For the text-containing cell, return its midpoint in (X, Y) coordinate format. 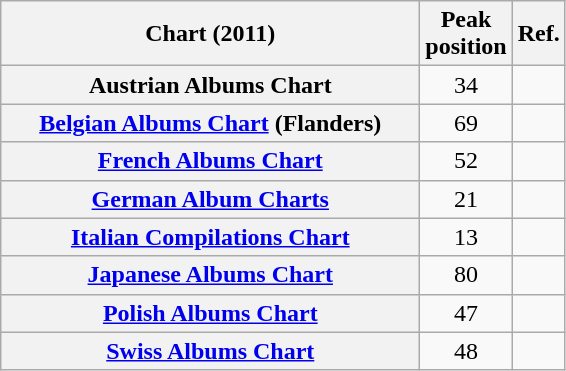
34 (466, 85)
Peakposition (466, 34)
13 (466, 237)
47 (466, 313)
Polish Albums Chart (210, 313)
Swiss Albums Chart (210, 351)
80 (466, 275)
German Album Charts (210, 199)
Belgian Albums Chart (Flanders) (210, 123)
21 (466, 199)
Chart (2011) (210, 34)
Italian Compilations Chart (210, 237)
52 (466, 161)
Ref. (538, 34)
69 (466, 123)
Japanese Albums Chart (210, 275)
French Albums Chart (210, 161)
Austrian Albums Chart (210, 85)
48 (466, 351)
